Output the [X, Y] coordinate of the center of the cell containing the given text.  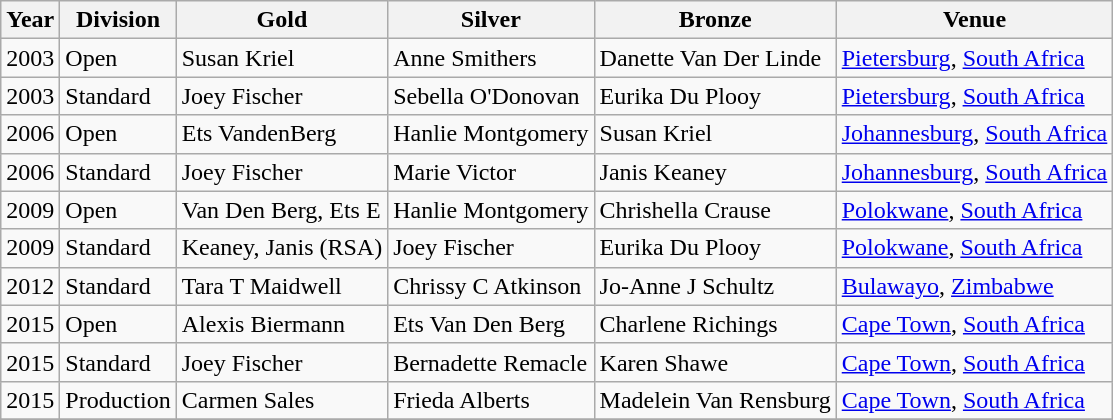
Venue [974, 20]
Carmen Sales [282, 400]
Alexis Biermann [282, 324]
Bronze [715, 20]
Anne Smithers [491, 58]
Frieda Alberts [491, 400]
Karen Shawe [715, 362]
Ets VandenBerg [282, 134]
Marie Victor [491, 172]
Jo-Anne J Schultz [715, 286]
2012 [30, 286]
Gold [282, 20]
Keaney, Janis (RSA) [282, 248]
Year [30, 20]
Danette Van Der Linde [715, 58]
Van Den Berg, Ets E [282, 210]
Bernadette Remacle [491, 362]
Madelein Van Rensburg [715, 400]
Chrissy C Atkinson [491, 286]
Chrishella Crause [715, 210]
Bulawayo, Zimbabwe [974, 286]
Division [118, 20]
Production [118, 400]
Sebella O'Donovan [491, 96]
Silver [491, 20]
Charlene Richings [715, 324]
Tara T Maidwell [282, 286]
Ets Van Den Berg [491, 324]
Janis Keaney [715, 172]
